Extract the [X, Y] coordinate from the center of the cell holding the provided text.  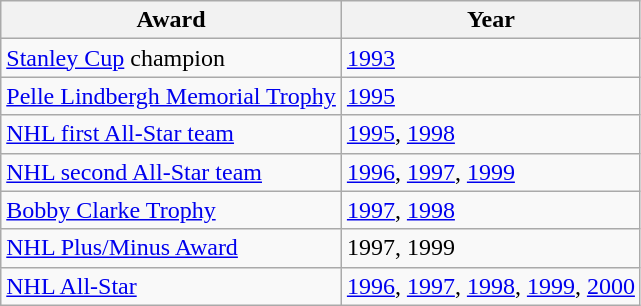
1997, 1999 [490, 248]
Bobby Clarke Trophy [172, 210]
NHL Plus/Minus Award [172, 248]
Year [490, 20]
1995 [490, 96]
1996, 1997, 1998, 1999, 2000 [490, 286]
Pelle Lindbergh Memorial Trophy [172, 96]
1997, 1998 [490, 210]
Stanley Cup champion [172, 58]
NHL All-Star [172, 286]
NHL second All-Star team [172, 172]
Award [172, 20]
NHL first All-Star team [172, 134]
1996, 1997, 1999 [490, 172]
1993 [490, 58]
1995, 1998 [490, 134]
